Output the [x, y] coordinate of the center of the cell containing the given text.  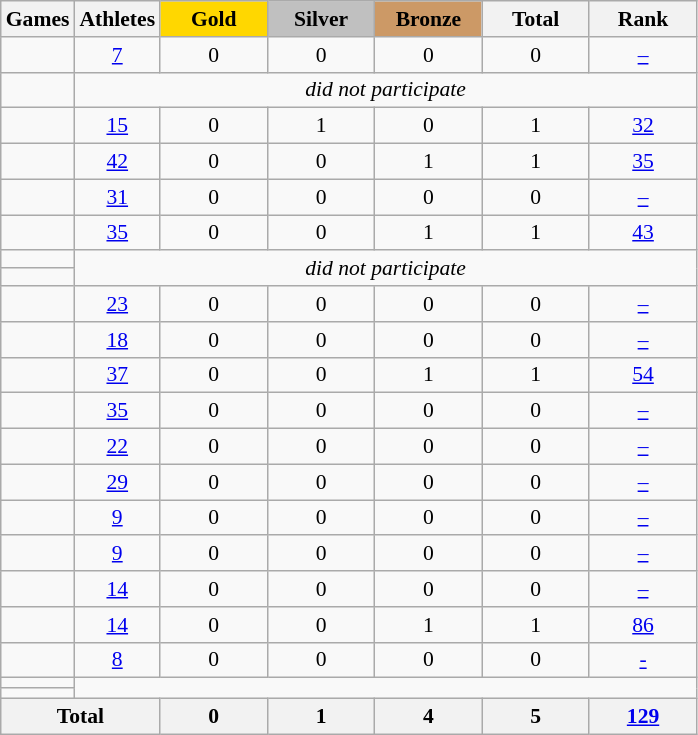
86 [642, 625]
8 [117, 660]
Games [38, 19]
32 [642, 126]
37 [117, 375]
23 [117, 304]
31 [117, 197]
7 [117, 55]
Bronze [428, 19]
Rank [642, 19]
4 [428, 716]
18 [117, 340]
43 [642, 233]
54 [642, 375]
22 [117, 447]
42 [117, 162]
Athletes [117, 19]
Gold [214, 19]
5 [536, 716]
Silver [320, 19]
29 [117, 482]
- [642, 660]
15 [117, 126]
129 [642, 716]
